Search for the cell housing the specified text and yield its [x, y] center coordinate. 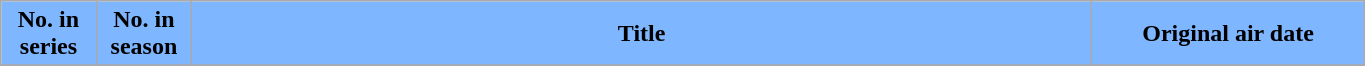
Title [642, 34]
Original air date [1228, 34]
No. inseries [48, 34]
No. inseason [144, 34]
